Pinpoint the cell where the given text exists, returning its (X, Y) midpoint coordinate. 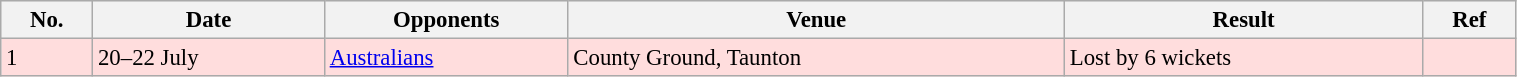
County Ground, Taunton (816, 58)
Ref (1470, 20)
Venue (816, 20)
No. (47, 20)
Result (1243, 20)
Date (209, 20)
20–22 July (209, 58)
1 (47, 58)
Opponents (446, 20)
Lost by 6 wickets (1243, 58)
Australians (446, 58)
